Determine the (x, y) coordinate at the center of the cell enclosing the given text.  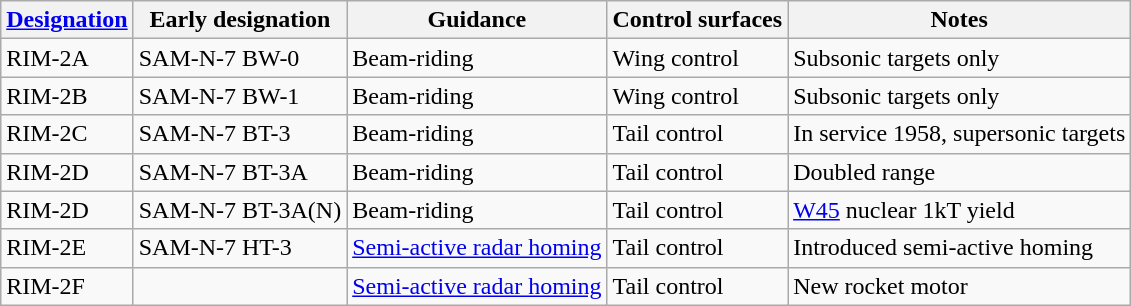
RIM-2C (67, 134)
Early designation (240, 20)
Designation (67, 20)
SAM-N-7 BW-1 (240, 96)
W45 nuclear 1kT yield (960, 210)
SAM-N-7 BT-3A (240, 172)
RIM-2A (67, 58)
Guidance (477, 20)
Introduced semi-active homing (960, 248)
SAM-N-7 HT-3 (240, 248)
In service 1958, supersonic targets (960, 134)
SAM-N-7 BT-3A(N) (240, 210)
SAM-N-7 BW-0 (240, 58)
RIM-2E (67, 248)
RIM-2B (67, 96)
SAM-N-7 BT-3 (240, 134)
RIM-2F (67, 286)
Notes (960, 20)
New rocket motor (960, 286)
Doubled range (960, 172)
Control surfaces (698, 20)
